Return [X, Y] of the center of cell containing provided text 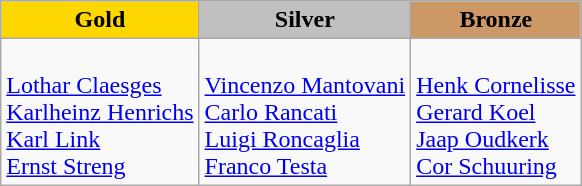
Gold [100, 20]
Bronze [496, 20]
Lothar ClaesgesKarlheinz HenrichsKarl LinkErnst Streng [100, 112]
Henk CornelisseGerard KoelJaap OudkerkCor Schuuring [496, 112]
Vincenzo MantovaniCarlo RancatiLuigi RoncagliaFranco Testa [305, 112]
Silver [305, 20]
